For the text-containing cell, return its midpoint in (x, y) coordinate format. 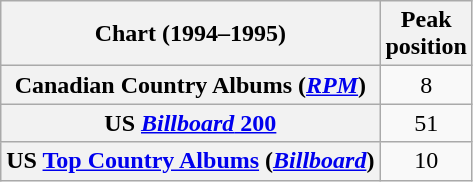
US Billboard 200 (190, 123)
Canadian Country Albums (RPM) (190, 85)
Peakposition (426, 34)
51 (426, 123)
US Top Country Albums (Billboard) (190, 161)
8 (426, 85)
Chart (1994–1995) (190, 34)
10 (426, 161)
